Search for the cell housing the specified text and yield its (x, y) center coordinate. 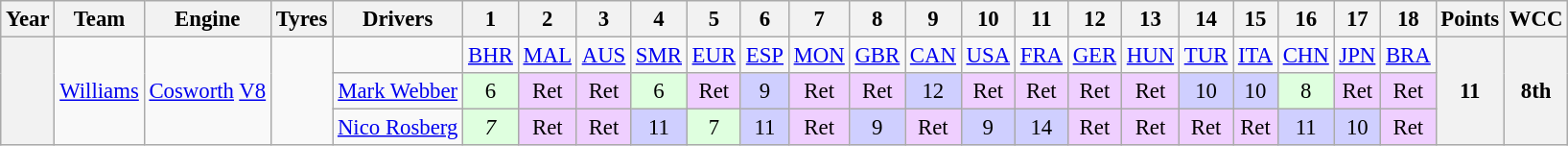
5 (714, 19)
2 (547, 19)
Points (1469, 19)
Team (100, 19)
Engine (207, 19)
GER (1094, 56)
GBR (877, 56)
17 (1358, 19)
16 (1306, 19)
CAN (934, 56)
TUR (1205, 56)
BRA (1408, 56)
15 (1256, 19)
Tyres (301, 19)
AUS (603, 56)
13 (1150, 19)
Mark Webber (398, 91)
ITA (1256, 56)
18 (1408, 19)
MON (819, 56)
4 (660, 19)
3 (603, 19)
Nico Rosberg (398, 128)
WCC (1535, 19)
CHN (1306, 56)
Year (28, 19)
EUR (714, 56)
BHR (491, 56)
8th (1535, 92)
USA (988, 56)
HUN (1150, 56)
ESP (764, 56)
JPN (1358, 56)
SMR (660, 56)
1 (491, 19)
MAL (547, 56)
FRA (1041, 56)
Williams (100, 92)
Drivers (398, 19)
Cosworth V8 (207, 92)
